Scan for the cell matching the given text and deliver its [x, y] coordinate at center. 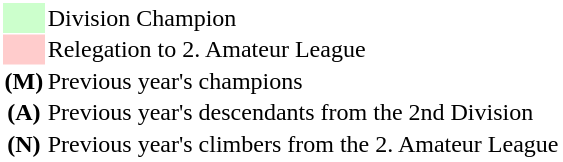
(A) [24, 113]
Division Champion [303, 18]
Relegation to 2. Amateur League [303, 49]
Previous year's climbers from the 2. Amateur League [303, 144]
(N) [24, 144]
(M) [24, 81]
Previous year's descendants from the 2nd Division [303, 113]
Previous year's champions [303, 81]
